Locate the cell with the specified text and output its [x, y] center coordinate. 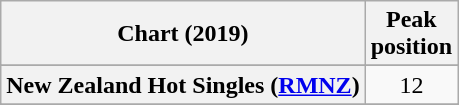
Peakposition [411, 34]
New Zealand Hot Singles (RMNZ) [183, 85]
Chart (2019) [183, 34]
12 [411, 85]
